Scan for the cell matching the given text and deliver its (x, y) coordinate at center. 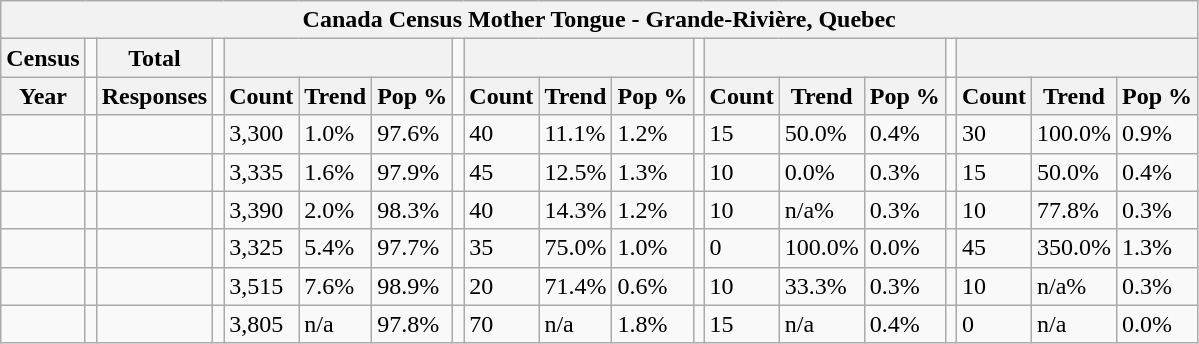
3,805 (262, 324)
14.3% (576, 210)
3,300 (262, 134)
Total (154, 58)
5.4% (336, 248)
71.4% (576, 286)
0.9% (1158, 134)
1.6% (336, 172)
97.9% (412, 172)
Census (43, 58)
33.3% (822, 286)
3,335 (262, 172)
35 (502, 248)
3,515 (262, 286)
97.8% (412, 324)
350.0% (1074, 248)
0.6% (652, 286)
Canada Census Mother Tongue - Grande-Rivière, Quebec (600, 20)
3,390 (262, 210)
97.6% (412, 134)
75.0% (576, 248)
11.1% (576, 134)
30 (994, 134)
97.7% (412, 248)
12.5% (576, 172)
3,325 (262, 248)
20 (502, 286)
1.8% (652, 324)
70 (502, 324)
Responses (154, 96)
7.6% (336, 286)
77.8% (1074, 210)
98.9% (412, 286)
Year (43, 96)
98.3% (412, 210)
2.0% (336, 210)
